Detect which cell encompasses the target text, then output its (x, y) center coordinate. 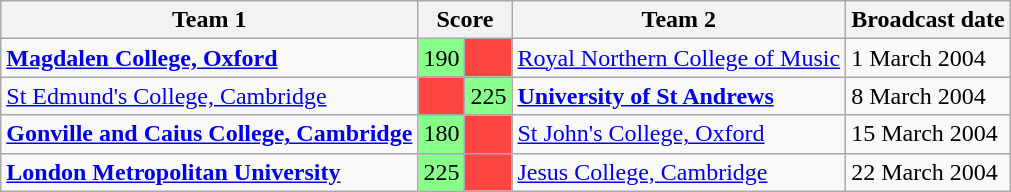
15 March 2004 (928, 134)
London Metropolitan University (210, 172)
Score (465, 20)
Team 1 (210, 20)
Magdalen College, Oxford (210, 58)
8 March 2004 (928, 96)
1 March 2004 (928, 58)
180 (442, 134)
Jesus College, Cambridge (679, 172)
22 March 2004 (928, 172)
University of St Andrews (679, 96)
Team 2 (679, 20)
St John's College, Oxford (679, 134)
Broadcast date (928, 20)
Gonville and Caius College, Cambridge (210, 134)
190 (442, 58)
St Edmund's College, Cambridge (210, 96)
Royal Northern College of Music (679, 58)
